Return [x, y] of the center of cell containing provided text 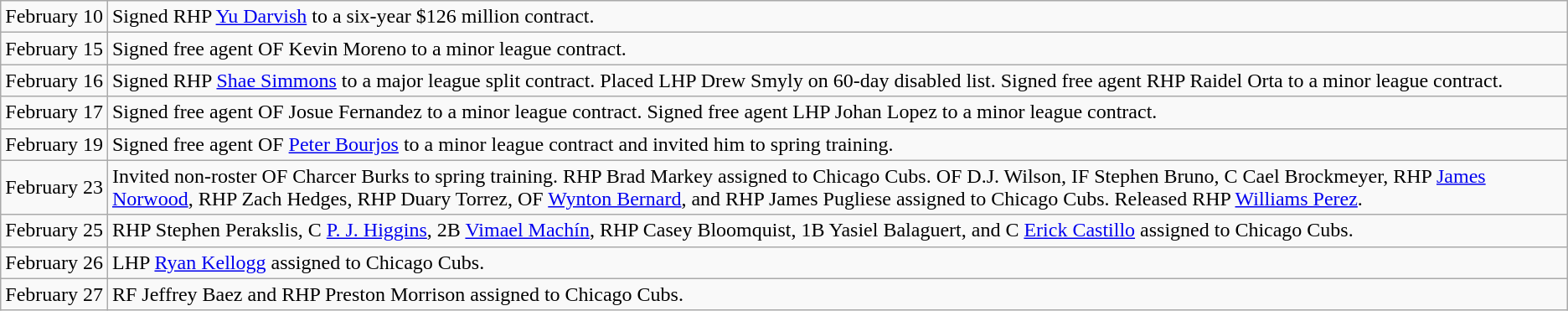
Signed free agent OF Peter Bourjos to a minor league contract and invited him to spring training. [838, 144]
Signed free agent OF Kevin Moreno to a minor league contract. [838, 49]
LHP Ryan Kellogg assigned to Chicago Cubs. [838, 262]
February 27 [54, 294]
February 26 [54, 262]
February 15 [54, 49]
February 25 [54, 231]
February 10 [54, 17]
Signed free agent OF Josue Fernandez to a minor league contract. Signed free agent LHP Johan Lopez to a minor league contract. [838, 112]
February 19 [54, 144]
February 23 [54, 188]
February 17 [54, 112]
RF Jeffrey Baez and RHP Preston Morrison assigned to Chicago Cubs. [838, 294]
February 16 [54, 80]
RHP Stephen Perakslis, C P. J. Higgins, 2B Vimael Machín, RHP Casey Bloomquist, 1B Yasiel Balaguert, and C Erick Castillo assigned to Chicago Cubs. [838, 231]
Signed RHP Yu Darvish to a six-year $126 million contract. [838, 17]
